Determine the (x, y) coordinate at the center of the cell enclosing the given text.  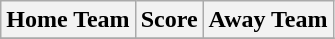
Home Team (68, 20)
Score (169, 20)
Away Team (268, 20)
